Scan for the cell matching the given text and deliver its (X, Y) coordinate at center. 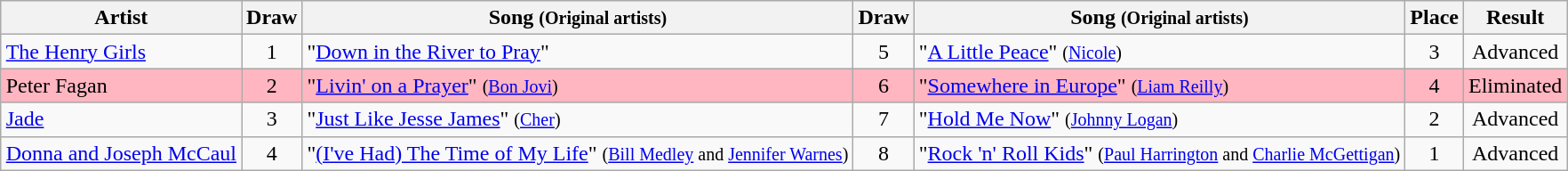
7 (884, 119)
"Rock 'n' Roll Kids" (Paul Harrington and Charlie McGettigan) (1159, 153)
Result (1515, 18)
The Henry Girls (121, 52)
Eliminated (1515, 85)
8 (884, 153)
"Down in the River to Pray" (578, 52)
"(I've Had) The Time of My Life" (Bill Medley and Jennifer Warnes) (578, 153)
"Just Like Jesse James" (Cher) (578, 119)
"Somewhere in Europe" (Liam Reilly) (1159, 85)
Artist (121, 18)
"Livin' on a Prayer" (Bon Jovi) (578, 85)
"Hold Me Now" (Johnny Logan) (1159, 119)
Peter Fagan (121, 85)
"A Little Peace" (Nicole) (1159, 52)
Place (1435, 18)
Donna and Joseph McCaul (121, 153)
6 (884, 85)
Jade (121, 119)
5 (884, 52)
